Pinpoint the cell where the given text exists, returning its (x, y) midpoint coordinate. 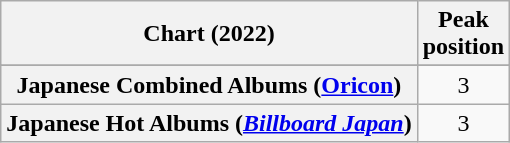
Japanese Hot Albums (Billboard Japan) (209, 123)
Chart (2022) (209, 34)
Japanese Combined Albums (Oricon) (209, 85)
Peakposition (463, 34)
